Locate the cell with the specified text and output its [x, y] center coordinate. 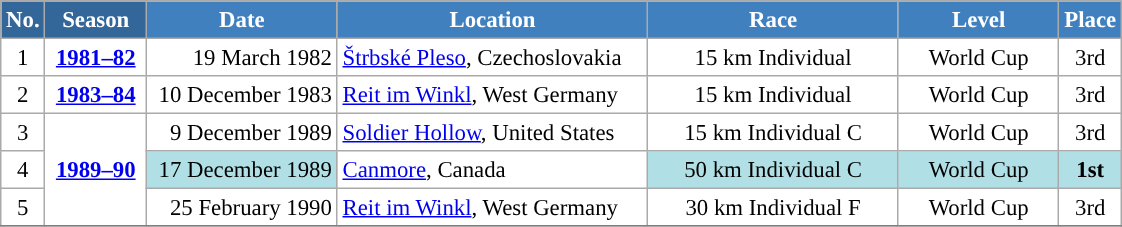
50 km Individual C [774, 170]
Race [774, 20]
3 [23, 133]
15 km Individual C [774, 133]
Canmore, Canada [492, 170]
1989–90 [96, 170]
Location [492, 20]
1st [1090, 170]
1983–84 [96, 95]
Level [978, 20]
No. [23, 20]
25 February 1990 [242, 208]
2 [23, 95]
Season [96, 20]
9 December 1989 [242, 133]
5 [23, 208]
Štrbské Pleso, Czechoslovakia [492, 58]
19 March 1982 [242, 58]
4 [23, 170]
1 [23, 58]
30 km Individual F [774, 208]
Date [242, 20]
17 December 1989 [242, 170]
10 December 1983 [242, 95]
1981–82 [96, 58]
Soldier Hollow, United States [492, 133]
Place [1090, 20]
